Search for the cell housing the specified text and yield its [X, Y] center coordinate. 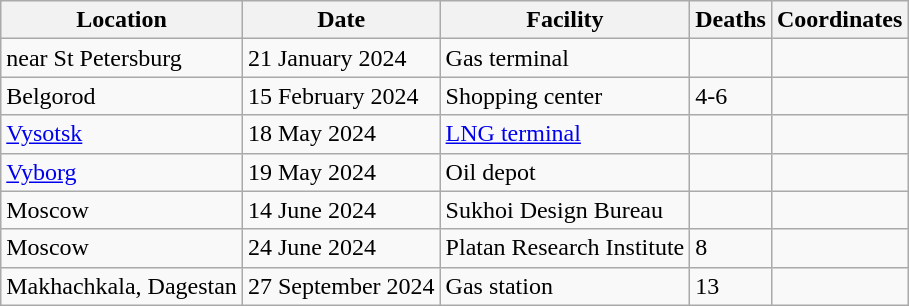
8 [731, 248]
Deaths [731, 20]
LNG terminal [565, 134]
27 September 2024 [341, 286]
Gas terminal [565, 58]
4-6 [731, 96]
Belgorod [122, 96]
18 May 2024 [341, 134]
19 May 2024 [341, 172]
Vyborg [122, 172]
Oil depot [565, 172]
Platan Research Institute [565, 248]
Sukhoi Design Bureau [565, 210]
Makhachkala, Dagestan [122, 286]
Shopping center [565, 96]
14 June 2024 [341, 210]
15 February 2024 [341, 96]
21 January 2024 [341, 58]
Gas station [565, 286]
Location [122, 20]
Vysotsk [122, 134]
Facility [565, 20]
24 June 2024 [341, 248]
Date [341, 20]
near St Petersburg [122, 58]
Coordinates [839, 20]
13 [731, 286]
